For the text-containing cell, return its midpoint in [x, y] coordinate format. 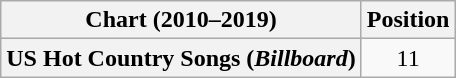
US Hot Country Songs (Billboard) [181, 58]
Position [408, 20]
11 [408, 58]
Chart (2010–2019) [181, 20]
